Return (x, y) of the center of cell containing provided text 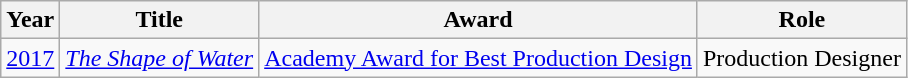
The Shape of Water (160, 58)
Production Designer (802, 58)
Award (478, 20)
Year (30, 20)
Role (802, 20)
2017 (30, 58)
Academy Award for Best Production Design (478, 58)
Title (160, 20)
